Return [X, Y] of the center of cell containing provided text 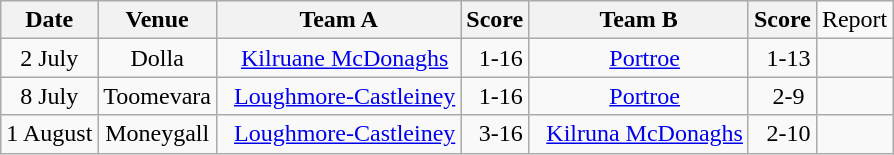
Team A [338, 20]
Report [854, 20]
2 July [50, 58]
1-13 [782, 58]
Team B [639, 20]
Kilruane McDonaghs [338, 58]
1 August [50, 134]
3-16 [495, 134]
8 July [50, 96]
Kilruna McDonaghs [639, 134]
2-9 [782, 96]
2-10 [782, 134]
Date [50, 20]
Venue [158, 20]
Toomevara [158, 96]
Moneygall [158, 134]
Dolla [158, 58]
